Return the (X, Y) coordinate for the center point of the cell that contains the specified text.  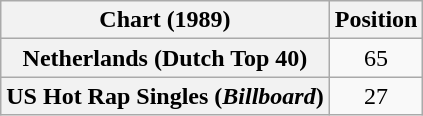
27 (376, 96)
65 (376, 58)
US Hot Rap Singles (Billboard) (165, 96)
Netherlands (Dutch Top 40) (165, 58)
Position (376, 20)
Chart (1989) (165, 20)
